Output the [x, y] coordinate of the center of the cell containing the given text.  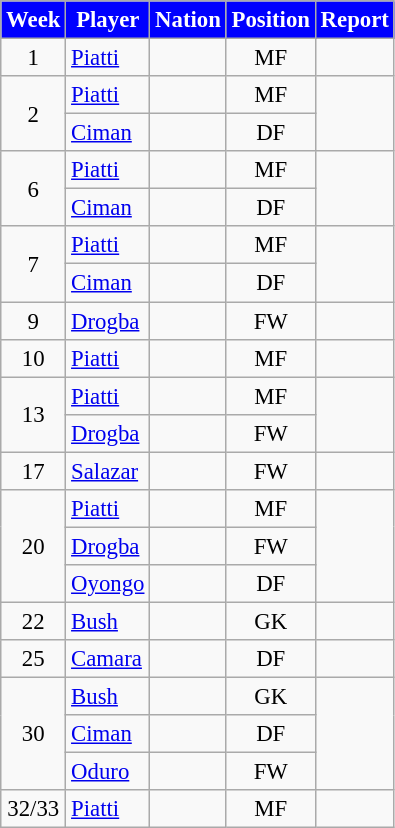
7 [34, 264]
2 [34, 114]
9 [34, 321]
Nation [188, 20]
6 [34, 188]
22 [34, 621]
1 [34, 58]
10 [34, 358]
13 [34, 414]
Camara [108, 659]
30 [34, 734]
Player [108, 20]
25 [34, 659]
32/33 [34, 809]
17 [34, 471]
Report [354, 20]
Oyongo [108, 584]
Position [270, 20]
Salazar [108, 471]
Week [34, 20]
Oduro [108, 772]
20 [34, 546]
